Return [X, Y] of the center of cell containing provided text 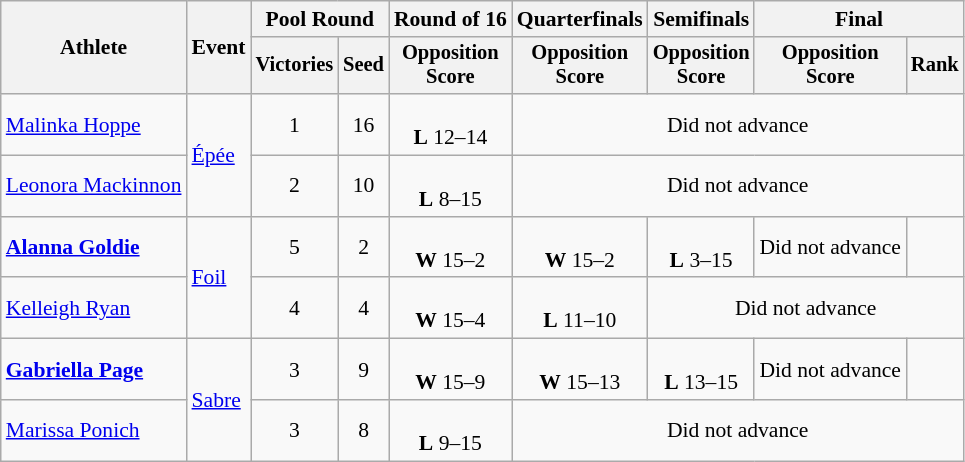
8 [364, 430]
W 15–4 [450, 308]
Alanna Goldie [94, 248]
L 12–14 [450, 124]
9 [364, 370]
W 15–13 [580, 370]
Quarterfinals [580, 19]
L 8–15 [450, 186]
Semifinals [702, 19]
Pool Round [320, 19]
Athlete [94, 48]
L 13–15 [702, 370]
10 [364, 186]
Victories [295, 66]
W 15–9 [450, 370]
Foil [219, 278]
Leonora Mackinnon [94, 186]
Sabre [219, 400]
Final [858, 19]
L 11–10 [580, 308]
Épée [219, 155]
Marissa Ponich [94, 430]
5 [295, 248]
Event [219, 48]
Kelleigh Ryan [94, 308]
Malinka Hoppe [94, 124]
Seed [364, 66]
L 3–15 [702, 248]
Gabriella Page [94, 370]
16 [364, 124]
Rank [935, 66]
L 9–15 [450, 430]
1 [295, 124]
Round of 16 [450, 19]
